Provide the [X, Y] coordinate of the cell's center where the given text is located.  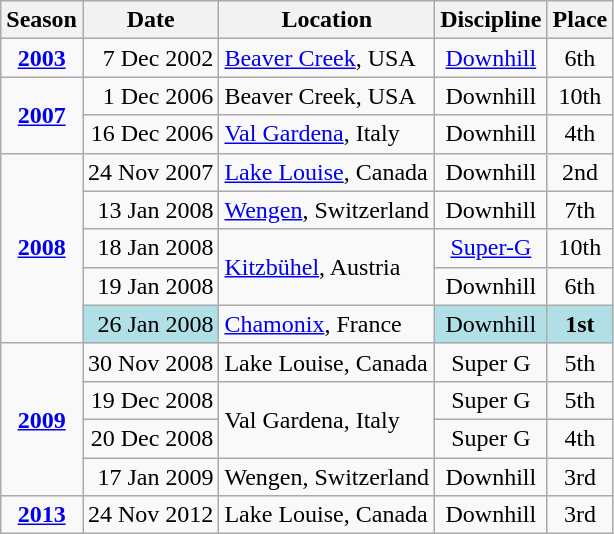
26 Jan 2008 [150, 324]
19 Dec 2008 [150, 400]
Chamonix, France [327, 324]
13 Jan 2008 [150, 210]
Kitzbühel, Austria [327, 267]
19 Jan 2008 [150, 286]
Discipline [491, 20]
1st [580, 324]
2013 [42, 515]
7 Dec 2002 [150, 58]
2nd [580, 172]
Season [42, 20]
30 Nov 2008 [150, 362]
Date [150, 20]
24 Nov 2007 [150, 172]
20 Dec 2008 [150, 438]
Super-G [491, 248]
Location [327, 20]
18 Jan 2008 [150, 248]
Place [580, 20]
1 Dec 2006 [150, 96]
16 Dec 2006 [150, 134]
7th [580, 210]
24 Nov 2012 [150, 515]
17 Jan 2009 [150, 477]
2008 [42, 248]
2009 [42, 419]
2007 [42, 115]
2003 [42, 58]
